Search for the cell housing the specified text and yield its [x, y] center coordinate. 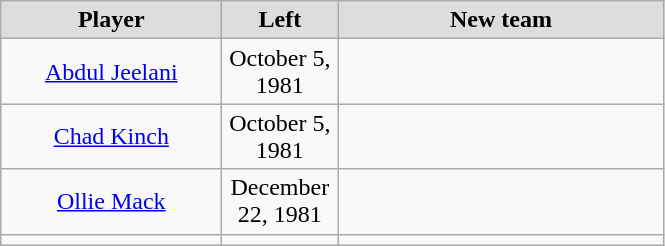
Ollie Mack [112, 202]
December 22, 1981 [280, 202]
Chad Kinch [112, 136]
Left [280, 20]
Abdul Jeelani [112, 72]
Player [112, 20]
New team [501, 20]
